Output the (X, Y) coordinate of the center of the cell containing the given text.  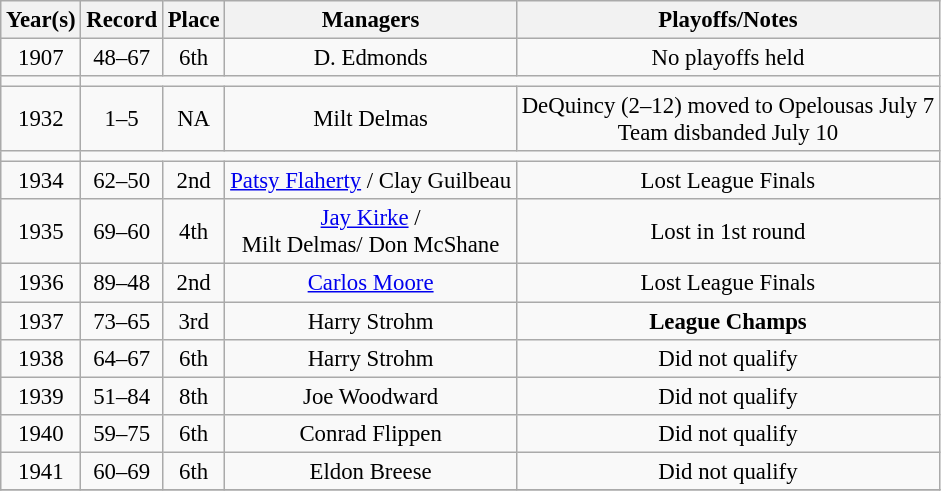
Year(s) (41, 20)
73–65 (122, 321)
1934 (41, 181)
Jay Kirke / Milt Delmas/ Don McShane (371, 232)
1936 (41, 283)
64–67 (122, 358)
48–67 (122, 58)
89–48 (122, 283)
69–60 (122, 232)
51–84 (122, 396)
Carlos Moore (371, 283)
Lost in 1st round (728, 232)
8th (193, 396)
D. Edmonds (371, 58)
Joe Woodward (371, 396)
59–75 (122, 433)
Place (193, 20)
1939 (41, 396)
Eldon Breese (371, 471)
1932 (41, 120)
4th (193, 232)
1940 (41, 433)
62–50 (122, 181)
Conrad Flippen (371, 433)
League Champs (728, 321)
Patsy Flaherty / Clay Guilbeau (371, 181)
NA (193, 120)
3rd (193, 321)
1935 (41, 232)
1937 (41, 321)
No playoffs held (728, 58)
1941 (41, 471)
1938 (41, 358)
DeQuincy (2–12) moved to Opelousas July 7 Team disbanded July 10 (728, 120)
1–5 (122, 120)
1907 (41, 58)
60–69 (122, 471)
Record (122, 20)
Milt Delmas (371, 120)
Playoffs/Notes (728, 20)
Managers (371, 20)
